Return the [x, y] coordinate for the center point of the cell that contains the specified text.  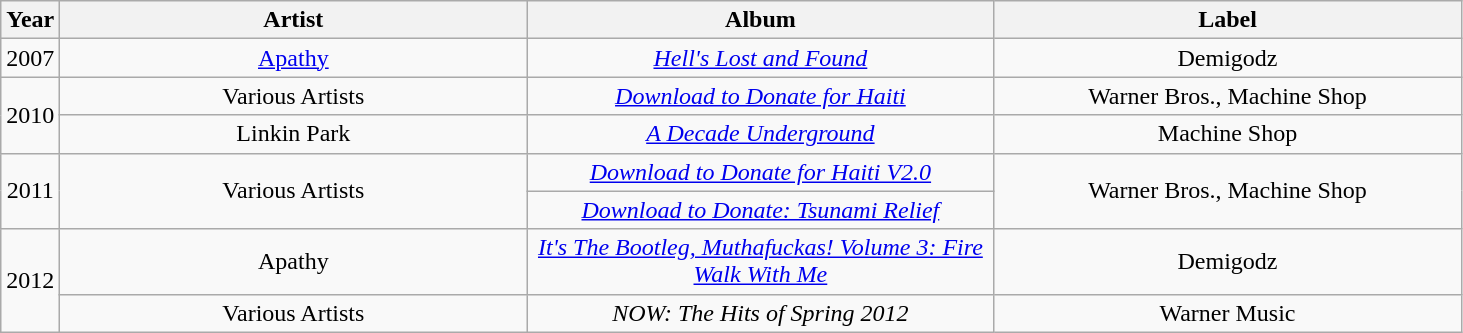
Warner Music [1228, 313]
Machine Shop [1228, 134]
Download to Donate for Haiti V2.0 [760, 172]
2007 [30, 58]
Artist [294, 20]
Download to Donate for Haiti [760, 96]
Download to Donate: Tsunami Relief [760, 210]
2010 [30, 115]
Year [30, 20]
Hell's Lost and Found [760, 58]
It's The Bootleg, Muthafuckas! Volume 3: Fire Walk With Me [760, 262]
2012 [30, 280]
NOW: The Hits of Spring 2012 [760, 313]
2011 [30, 191]
Album [760, 20]
Label [1228, 20]
A Decade Underground [760, 134]
Linkin Park [294, 134]
